Pinpoint the cell where the given text exists, returning its [x, y] midpoint coordinate. 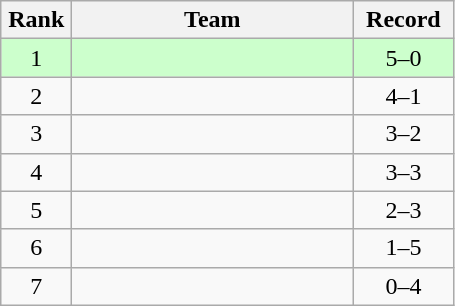
3–2 [404, 134]
3–3 [404, 172]
1–5 [404, 248]
Team [212, 20]
4–1 [404, 96]
Record [404, 20]
4 [36, 172]
3 [36, 134]
2–3 [404, 210]
5 [36, 210]
2 [36, 96]
6 [36, 248]
5–0 [404, 58]
0–4 [404, 286]
7 [36, 286]
1 [36, 58]
Rank [36, 20]
